Extract the (x, y) coordinate from the center of the cell holding the provided text.  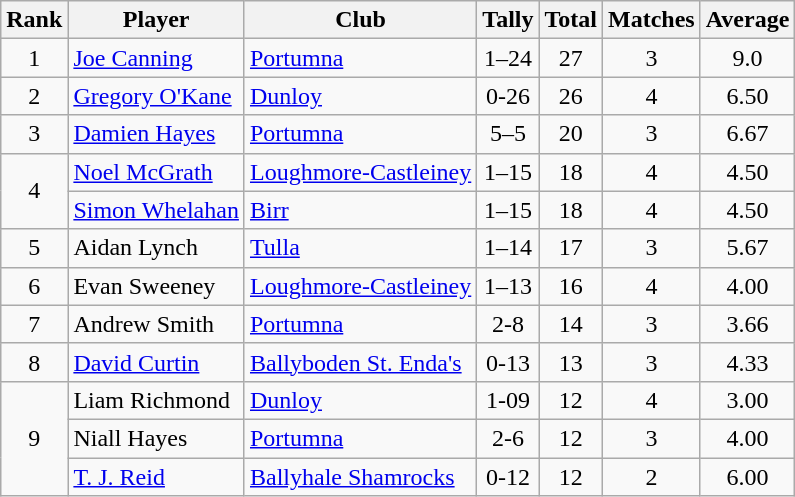
Rank (34, 20)
8 (34, 362)
Club (360, 20)
1-09 (508, 400)
1–24 (508, 58)
26 (571, 96)
5.67 (748, 248)
4.33 (748, 362)
Evan Sweeney (156, 286)
Matches (652, 20)
0-12 (508, 477)
2-6 (508, 438)
Average (748, 20)
David Curtin (156, 362)
Ballyhale Shamrocks (360, 477)
Total (571, 20)
13 (571, 362)
Simon Whelahan (156, 210)
0-13 (508, 362)
6.50 (748, 96)
Player (156, 20)
6.00 (748, 477)
9 (34, 438)
5–5 (508, 134)
6 (34, 286)
Andrew Smith (156, 324)
T. J. Reid (156, 477)
6.67 (748, 134)
Tally (508, 20)
5 (34, 248)
Damien Hayes (156, 134)
2-8 (508, 324)
1–13 (508, 286)
20 (571, 134)
Niall Hayes (156, 438)
Noel McGrath (156, 172)
Birr (360, 210)
0-26 (508, 96)
Gregory O'Kane (156, 96)
16 (571, 286)
27 (571, 58)
Aidan Lynch (156, 248)
14 (571, 324)
Joe Canning (156, 58)
1 (34, 58)
9.0 (748, 58)
Liam Richmond (156, 400)
3.00 (748, 400)
7 (34, 324)
3.66 (748, 324)
Ballyboden St. Enda's (360, 362)
1–14 (508, 248)
17 (571, 248)
Tulla (360, 248)
